Output the [X, Y] coordinate of the center of the cell containing the given text.  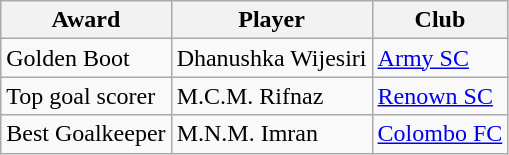
M.C.M. Rifnaz [272, 96]
Army SC [440, 58]
Dhanushka Wijesiri [272, 58]
Best Goalkeeper [86, 134]
Club [440, 20]
Player [272, 20]
Top goal scorer [86, 96]
Golden Boot [86, 58]
Colombo FC [440, 134]
Award [86, 20]
Renown SC [440, 96]
M.N.M. Imran [272, 134]
